Find where the given text appears and provide that cell's center as [X, Y] coordinate. 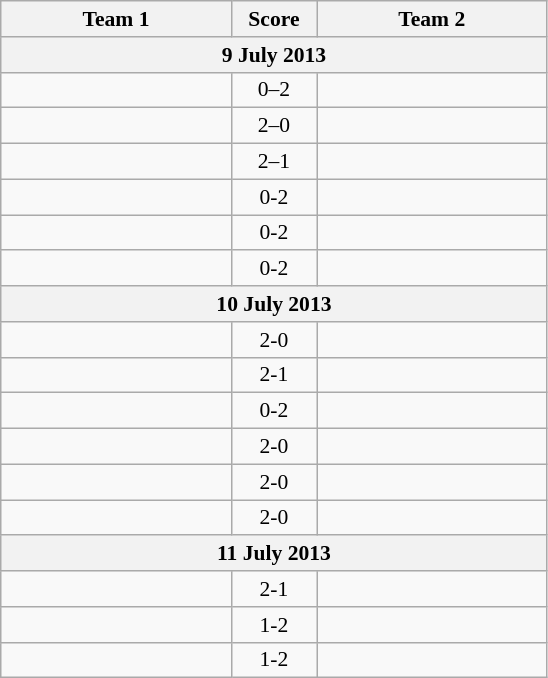
11 July 2013 [274, 554]
Team 2 [432, 19]
10 July 2013 [274, 304]
Score [274, 19]
Team 1 [116, 19]
2–0 [274, 126]
2–1 [274, 162]
9 July 2013 [274, 55]
0–2 [274, 90]
